From the cell containing the given text, extract its center point as [x, y] coordinate. 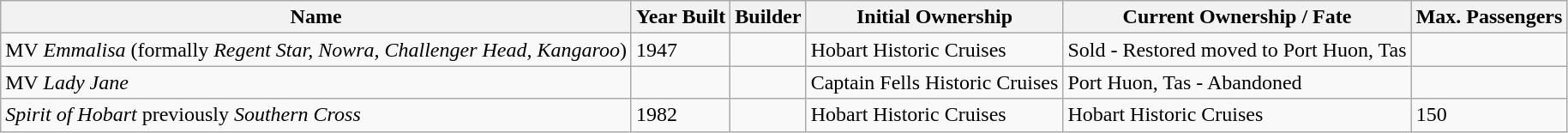
Name [316, 17]
Builder [768, 17]
Spirit of Hobart previously Southern Cross [316, 115]
Max. Passengers [1489, 17]
MV Emmalisa (formally Regent Star, Nowra, Challenger Head, Kangaroo) [316, 50]
MV Lady Jane [316, 82]
1982 [681, 115]
Initial Ownership [934, 17]
Captain Fells Historic Cruises [934, 82]
150 [1489, 115]
Sold - Restored moved to Port Huon, Tas [1237, 50]
Current Ownership / Fate [1237, 17]
Port Huon, Tas - Abandoned [1237, 82]
1947 [681, 50]
Year Built [681, 17]
